For the text-containing cell, return its midpoint in (X, Y) coordinate format. 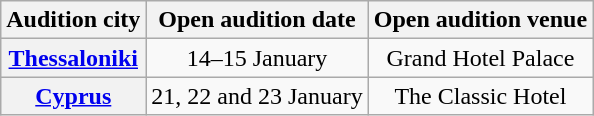
14–15 January (257, 58)
The Classic Hotel (480, 96)
Thessaloniki (74, 58)
21, 22 and 23 January (257, 96)
Cyprus (74, 96)
Audition city (74, 20)
Open audition venue (480, 20)
Grand Hotel Palace (480, 58)
Open audition date (257, 20)
